Return (X, Y) of the center of cell containing provided text 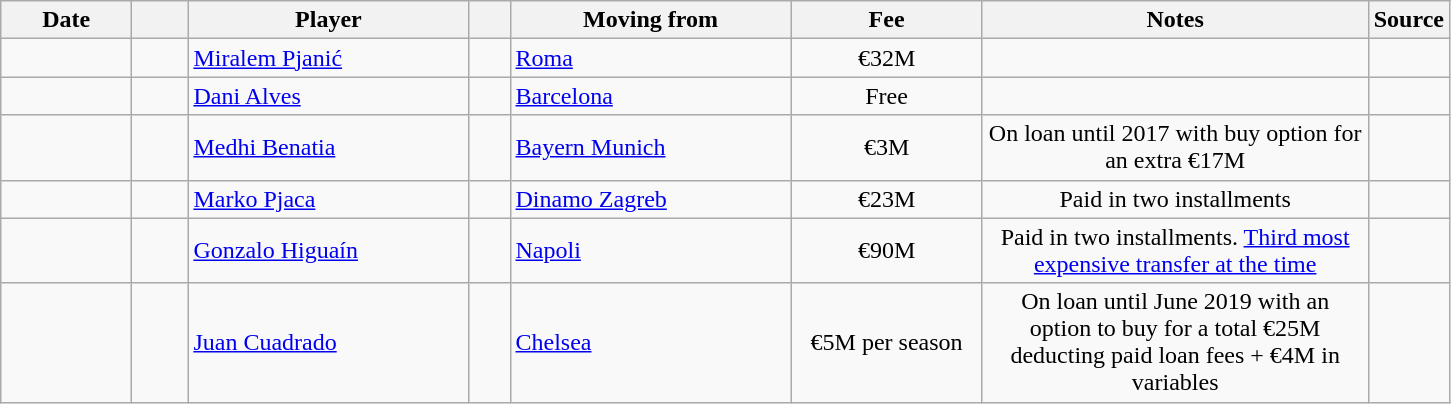
On loan until June 2019 with an option to buy for a total €25M deducting paid loan fees + €4M in variables (1175, 342)
Chelsea (650, 342)
Gonzalo Higuaín (328, 250)
Miralem Pjanić (328, 58)
Dinamo Zagreb (650, 199)
Napoli (650, 250)
Source (1408, 20)
Moving from (650, 20)
Paid in two installments. Third most expensive transfer at the time (1175, 250)
Paid in two installments (1175, 199)
€23M (886, 199)
On loan until 2017 with buy option for an extra €17M (1175, 148)
Fee (886, 20)
€32M (886, 58)
Notes (1175, 20)
Date (66, 20)
Barcelona (650, 96)
€5M per season (886, 342)
Dani Alves (328, 96)
Roma (650, 58)
€3M (886, 148)
Free (886, 96)
Bayern Munich (650, 148)
Player (328, 20)
Marko Pjaca (328, 199)
Medhi Benatia (328, 148)
Juan Cuadrado (328, 342)
€90M (886, 250)
